Scan for the cell matching the given text and deliver its (x, y) coordinate at center. 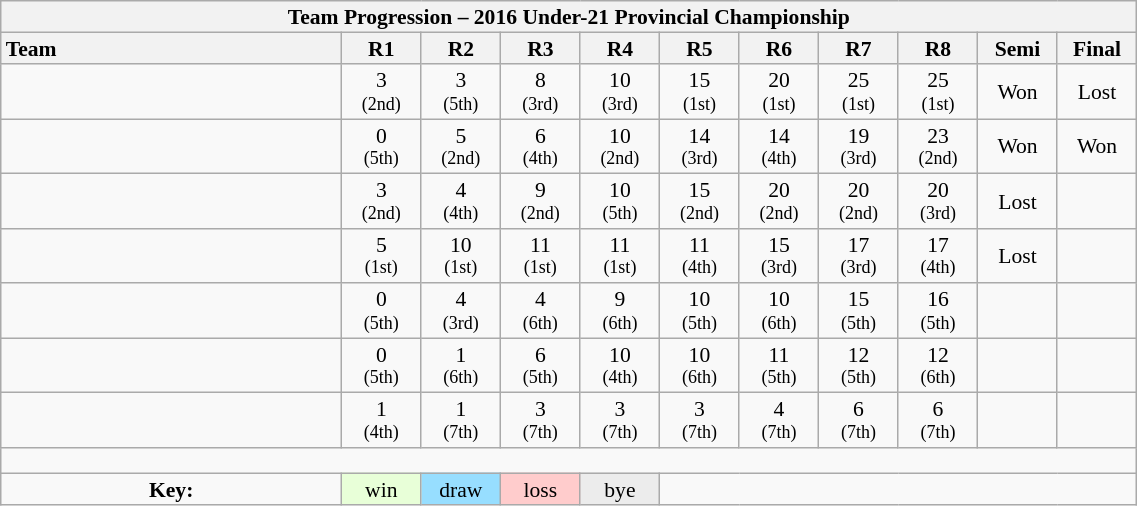
10 (4th) (620, 366)
9 (2nd) (541, 202)
5 (1st) (382, 256)
10 (3rd) (620, 92)
15 (2nd) (700, 202)
Team (172, 49)
9 (6th) (620, 312)
23 (2nd) (938, 146)
6 (5th) (541, 366)
10 (1st) (461, 256)
R4 (620, 49)
1 (6th) (461, 366)
20 (1st) (779, 92)
1 (4th) (382, 420)
R1 (382, 49)
19 (3rd) (859, 146)
Final (1097, 49)
R8 (938, 49)
10 (2nd) (620, 146)
4 (3rd) (461, 312)
16 (5th) (938, 312)
12 (5th) (859, 366)
bye (620, 489)
12 (6th) (938, 366)
R5 (700, 49)
6 (4th) (541, 146)
4 (6th) (541, 312)
5 (2nd) (461, 146)
1 (7th) (461, 420)
17 (4th) (938, 256)
14 (4th) (779, 146)
win (382, 489)
R6 (779, 49)
17 (3rd) (859, 256)
draw (461, 489)
Key: (172, 489)
loss (541, 489)
4 (7th) (779, 420)
R3 (541, 49)
11 (4th) (700, 256)
R2 (461, 49)
8 (3rd) (541, 92)
R7 (859, 49)
15 (1st) (700, 92)
11 (5th) (779, 366)
15 (5th) (859, 312)
Semi (1018, 49)
3 (5th) (461, 92)
14 (3rd) (700, 146)
Team Progression – 2016 Under-21 Provincial Championship (569, 17)
15 (3rd) (779, 256)
4 (4th) (461, 202)
20 (3rd) (938, 202)
